Locate the cell with the specified text and output its [X, Y] center coordinate. 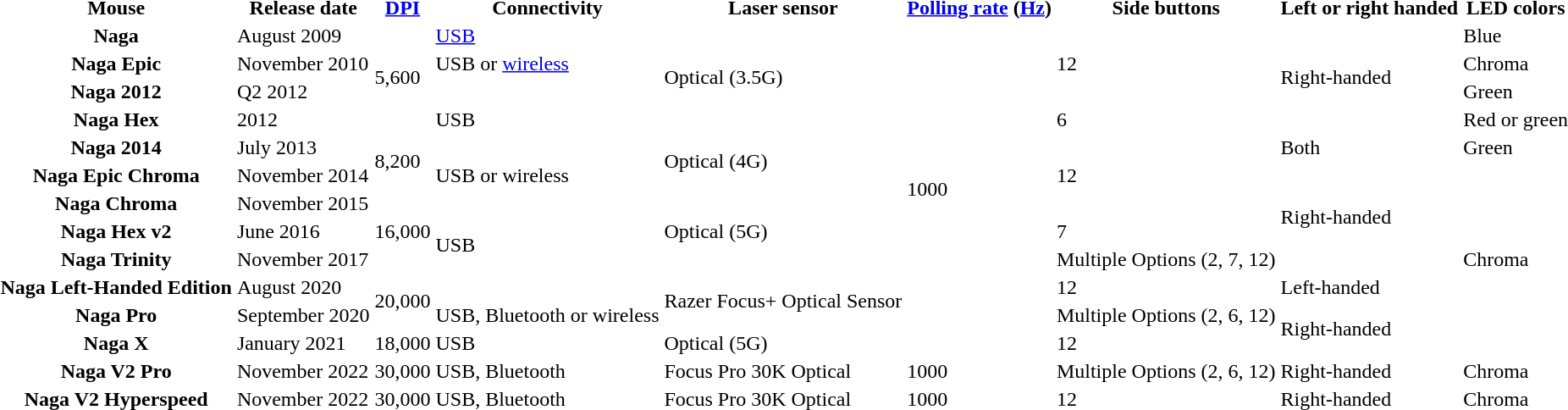
18,000 [403, 343]
November 2017 [303, 259]
6 [1166, 119]
Optical (3.5G) [783, 78]
November 2015 [303, 203]
July 2013 [303, 147]
November 2010 [303, 64]
Optical (4G) [783, 161]
8,200 [403, 161]
Both [1370, 147]
Razer Focus+ Optical Sensor [783, 302]
30,000 [403, 371]
January 2021 [303, 343]
Left-handed [1370, 287]
August 2009 [303, 36]
November 2014 [303, 175]
September 2020 [303, 315]
Q2 2012 [303, 91]
16,000 [403, 231]
20,000 [403, 302]
Focus Pro 30K Optical [783, 371]
USB, Bluetooth or wireless [547, 315]
June 2016 [303, 231]
USB, Bluetooth [547, 371]
7 [1166, 231]
November 2022 [303, 371]
August 2020 [303, 287]
Multiple Options (2, 7, 12) [1166, 259]
2012 [303, 119]
5,600 [403, 78]
